Determine the (x, y) coordinate at the center of the cell enclosing the given text.  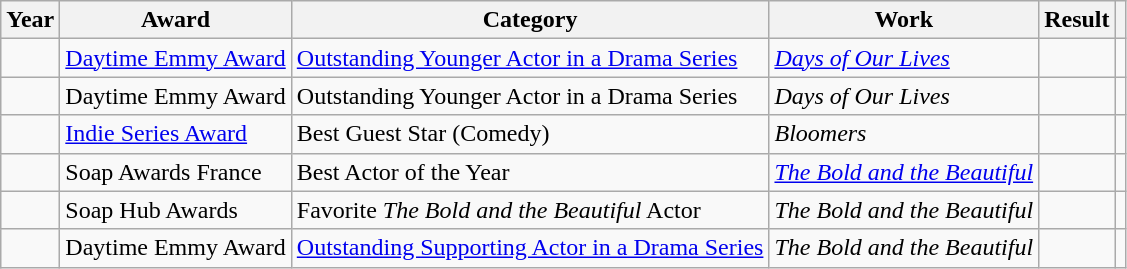
Work (904, 20)
Year (30, 20)
Best Guest Star (Comedy) (530, 134)
Soap Awards France (176, 172)
Indie Series Award (176, 134)
Category (530, 20)
Outstanding Supporting Actor in a Drama Series (530, 248)
Soap Hub Awards (176, 210)
Award (176, 20)
Bloomers (904, 134)
Favorite The Bold and the Beautiful Actor (530, 210)
Result (1077, 20)
Best Actor of the Year (530, 172)
